From the cell containing the given text, extract its center point as (X, Y) coordinate. 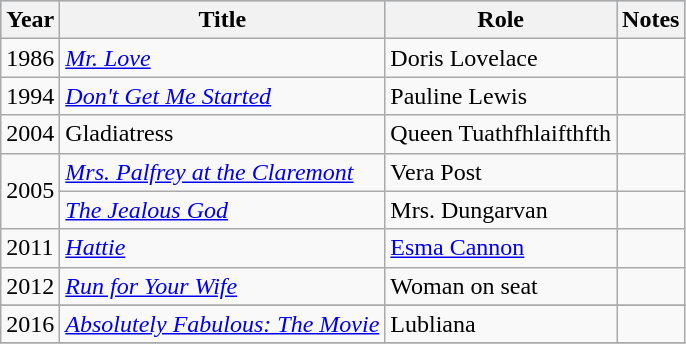
Woman on seat (501, 286)
Run for Your Wife (222, 286)
Esma Cannon (501, 248)
Doris Lovelace (501, 58)
Year (30, 20)
Lubliana (501, 324)
2016 (30, 324)
Absolutely Fabulous: The Movie (222, 324)
Hattie (222, 248)
2005 (30, 191)
Queen Tuathfhlaifthfth (501, 134)
Mrs. Dungarvan (501, 210)
2011 (30, 248)
Mrs. Palfrey at the Claremont (222, 172)
1994 (30, 96)
1986 (30, 58)
The Jealous God (222, 210)
Don't Get Me Started (222, 96)
2004 (30, 134)
Role (501, 20)
Title (222, 20)
2012 (30, 286)
Mr. Love (222, 58)
Pauline Lewis (501, 96)
Notes (651, 20)
Vera Post (501, 172)
Gladiatress (222, 134)
